From the cell containing the given text, extract its center point as (x, y) coordinate. 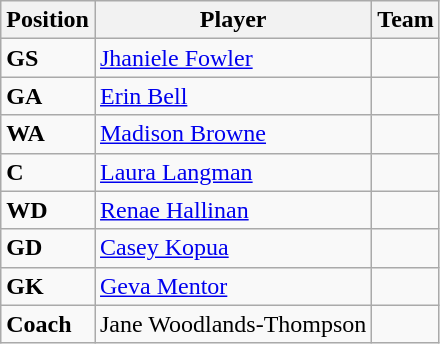
GA (48, 96)
GS (48, 58)
Team (406, 20)
Jane Woodlands-Thompson (232, 324)
Madison Browne (232, 134)
GD (48, 248)
WA (48, 134)
C (48, 172)
Renae Hallinan (232, 210)
Position (48, 20)
WD (48, 210)
Erin Bell (232, 96)
Player (232, 20)
Laura Langman (232, 172)
Jhaniele Fowler (232, 58)
Geva Mentor (232, 286)
GK (48, 286)
Coach (48, 324)
Casey Kopua (232, 248)
